Locate the cell with the specified text and output its [X, Y] center coordinate. 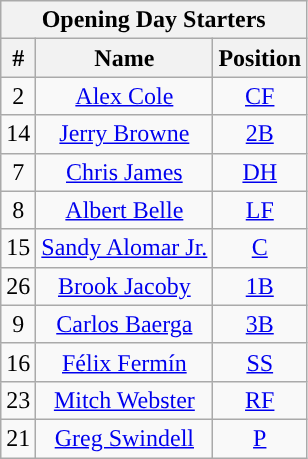
16 [18, 362]
15 [18, 248]
23 [18, 400]
2 [18, 96]
Jerry Browne [124, 134]
Mitch Webster [124, 400]
CF [260, 96]
7 [18, 172]
3B [260, 324]
Brook Jacoby [124, 286]
Félix Fermín [124, 362]
Opening Day Starters [154, 20]
SS [260, 362]
2B [260, 134]
Albert Belle [124, 210]
9 [18, 324]
Sandy Alomar Jr. [124, 248]
Greg Swindell [124, 438]
Name [124, 58]
14 [18, 134]
26 [18, 286]
21 [18, 438]
DH [260, 172]
LF [260, 210]
Position [260, 58]
1B [260, 286]
Alex Cole [124, 96]
Chris James [124, 172]
P [260, 438]
RF [260, 400]
8 [18, 210]
Carlos Baerga [124, 324]
# [18, 58]
C [260, 248]
